Pinpoint the cell where the given text exists, returning its [x, y] midpoint coordinate. 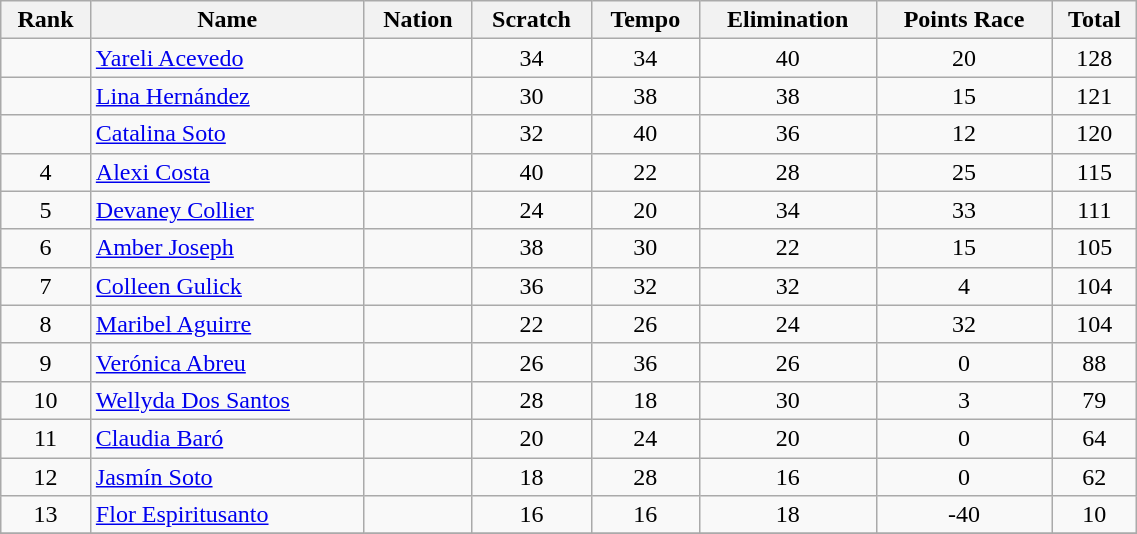
88 [1094, 362]
8 [46, 324]
79 [1094, 400]
128 [1094, 58]
9 [46, 362]
25 [964, 172]
3 [964, 400]
Name [227, 20]
11 [46, 438]
Jasmín Soto [227, 477]
Devaney Collier [227, 210]
Yareli Acevedo [227, 58]
Amber Joseph [227, 248]
Points Race [964, 20]
Elimination [788, 20]
121 [1094, 96]
62 [1094, 477]
Claudia Baró [227, 438]
Lina Hernández [227, 96]
6 [46, 248]
Rank [46, 20]
111 [1094, 210]
Colleen Gulick [227, 286]
Flor Espiritusanto [227, 515]
13 [46, 515]
Scratch [532, 20]
5 [46, 210]
Alexi Costa [227, 172]
-40 [964, 515]
Wellyda Dos Santos [227, 400]
7 [46, 286]
115 [1094, 172]
Catalina Soto [227, 134]
64 [1094, 438]
Nation [418, 20]
105 [1094, 248]
Verónica Abreu [227, 362]
120 [1094, 134]
Total [1094, 20]
Maribel Aguirre [227, 324]
33 [964, 210]
Tempo [645, 20]
